Scan for the cell matching the given text and deliver its (x, y) coordinate at center. 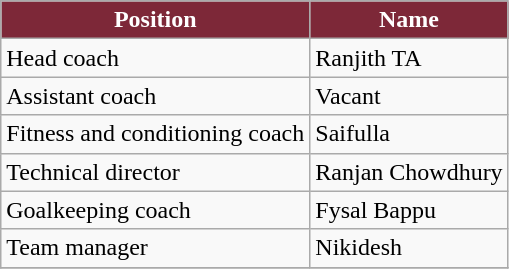
Technical director (156, 172)
Name (409, 20)
Position (156, 20)
Ranjith TA (409, 58)
Ranjan Chowdhury (409, 172)
Fysal Bappu (409, 210)
Vacant (409, 96)
Fitness and conditioning coach (156, 134)
Nikidesh (409, 248)
Head coach (156, 58)
Saifulla (409, 134)
Goalkeeping coach (156, 210)
Team manager (156, 248)
Assistant coach (156, 96)
